Search for the cell housing the specified text and yield its (x, y) center coordinate. 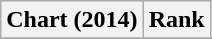
Chart (2014) (72, 20)
Rank (176, 20)
